Scan for the cell matching the given text and deliver its (X, Y) coordinate at center. 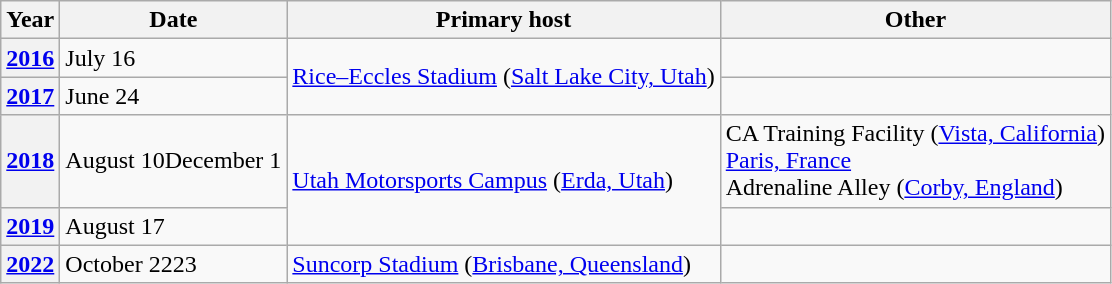
Utah Motorsports Campus (Erda, Utah) (504, 180)
Rice–Eccles Stadium (Salt Lake City, Utah) (504, 77)
Other (915, 20)
2016 (30, 58)
Primary host (504, 20)
June 24 (174, 96)
Date (174, 20)
2019 (30, 226)
August 10December 1 (174, 161)
Suncorp Stadium (Brisbane, Queensland) (504, 264)
CA Training Facility (Vista, California) Paris, France Adrenaline Alley (Corby, England) (915, 161)
Year (30, 20)
August 17 (174, 226)
2017 (30, 96)
July 16 (174, 58)
October 2223 (174, 264)
2022 (30, 264)
2018 (30, 161)
